Return [X, Y] of the center of cell containing provided text 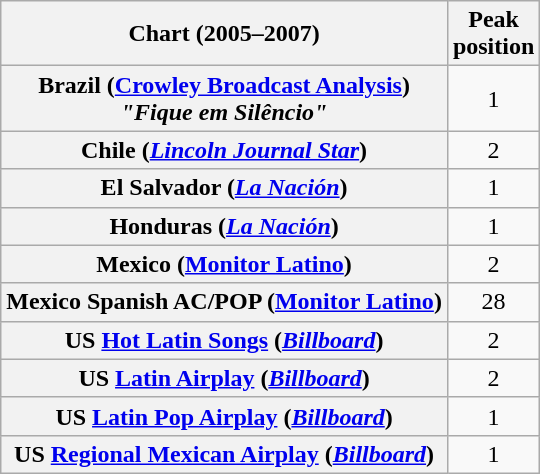
Chart (2005–2007) [224, 34]
US Latin Pop Airplay (Billboard) [224, 416]
US Latin Airplay (Billboard) [224, 378]
Honduras (La Nación) [224, 226]
28 [493, 302]
Mexico Spanish AC/POP (Monitor Latino) [224, 302]
Chile (Lincoln Journal Star) [224, 150]
US Regional Mexican Airplay (Billboard) [224, 454]
US Hot Latin Songs (Billboard) [224, 340]
El Salvador (La Nación) [224, 188]
Mexico (Monitor Latino) [224, 264]
Peakposition [493, 34]
Brazil (Crowley Broadcast Analysis)"Fique em Silêncio" [224, 98]
